Output the [x, y] coordinate of the center of the cell containing the given text.  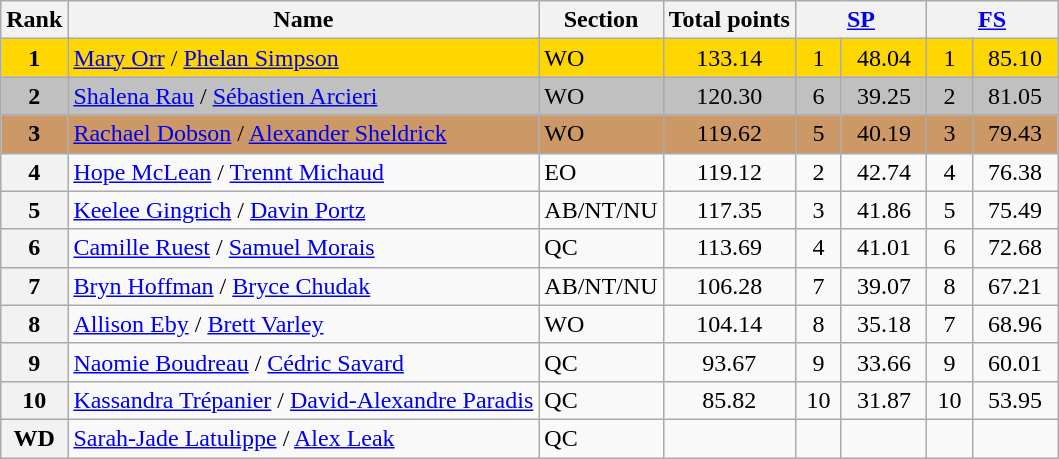
Camille Ruest / Samuel Morais [304, 248]
WD [34, 438]
Mary Orr / Phelan Simpson [304, 58]
35.18 [884, 324]
Shalena Rau / Sébastien Arcieri [304, 96]
Kassandra Trépanier / David-Alexandre Paradis [304, 400]
33.66 [884, 362]
93.67 [729, 362]
39.07 [884, 286]
Rank [34, 20]
Bryn Hoffman / Bryce Chudak [304, 286]
120.30 [729, 96]
Allison Eby / Brett Varley [304, 324]
85.10 [1014, 58]
67.21 [1014, 286]
EO [601, 172]
68.96 [1014, 324]
Rachael Dobson / Alexander Sheldrick [304, 134]
72.68 [1014, 248]
75.49 [1014, 210]
Section [601, 20]
117.35 [729, 210]
76.38 [1014, 172]
48.04 [884, 58]
39.25 [884, 96]
113.69 [729, 248]
Total points [729, 20]
104.14 [729, 324]
41.86 [884, 210]
60.01 [1014, 362]
Name [304, 20]
FS [992, 20]
79.43 [1014, 134]
41.01 [884, 248]
40.19 [884, 134]
Sarah-Jade Latulippe / Alex Leak [304, 438]
119.12 [729, 172]
SP [860, 20]
Naomie Boudreau / Cédric Savard [304, 362]
53.95 [1014, 400]
106.28 [729, 286]
119.62 [729, 134]
85.82 [729, 400]
31.87 [884, 400]
42.74 [884, 172]
Keelee Gingrich / Davin Portz [304, 210]
133.14 [729, 58]
Hope McLean / Trennt Michaud [304, 172]
81.05 [1014, 96]
